Output the [x, y] coordinate of the center of the cell containing the given text.  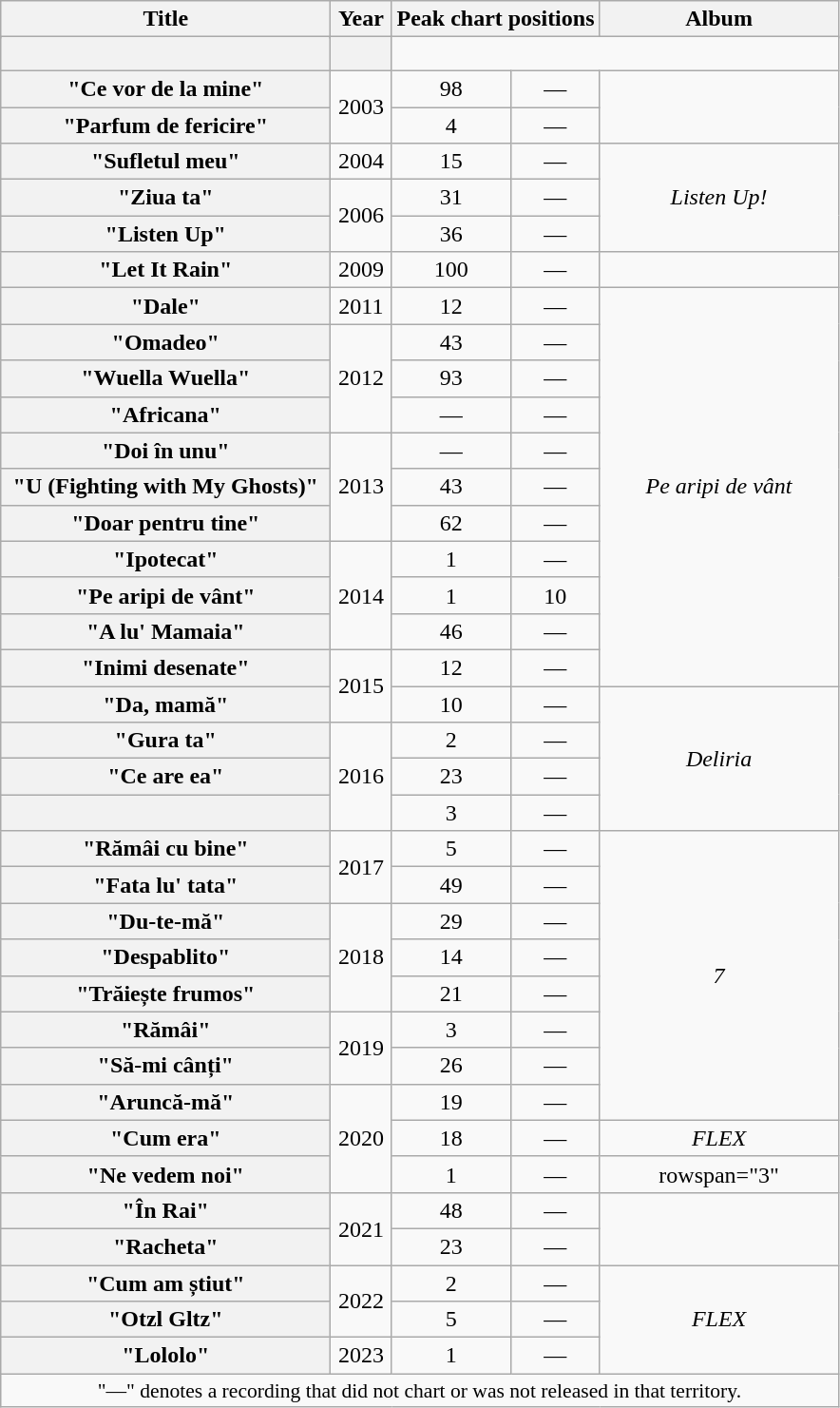
"Cum era" [165, 1138]
Deliria [718, 759]
Year [361, 19]
Peak chart positions [496, 19]
29 [451, 921]
2006 [361, 216]
2013 [361, 487]
2023 [361, 1356]
"Doar pentru tine" [165, 523]
46 [451, 631]
18 [451, 1138]
"A lu' Mamaia" [165, 631]
2016 [361, 777]
100 [451, 270]
"Let It Rain" [165, 270]
"Aruncă-mă" [165, 1102]
31 [451, 198]
36 [451, 234]
"Doi în unu" [165, 451]
"Trăiește frumos" [165, 993]
"Despablito" [165, 957]
19 [451, 1102]
"Otzl Gltz" [165, 1320]
26 [451, 1066]
2022 [361, 1301]
62 [451, 523]
2014 [361, 595]
2009 [361, 270]
15 [451, 162]
"Pe aripi de vânt" [165, 595]
"Să-mi cânți" [165, 1066]
"Lololo" [165, 1356]
2003 [361, 106]
"Ne vedem noi" [165, 1174]
"Da, mamă" [165, 704]
"U (Fighting with My Ghosts)" [165, 487]
2015 [361, 685]
"În Rai" [165, 1210]
2011 [361, 306]
2020 [361, 1138]
"Fata lu' tata" [165, 885]
4 [451, 125]
98 [451, 88]
"Ce vor de la mine" [165, 88]
2017 [361, 867]
"Rămâi cu bine" [165, 849]
"—" denotes a recording that did not chart or was not released in that territory. [420, 1391]
"Parfum de fericire" [165, 125]
"Listen Up" [165, 234]
7 [718, 975]
"Gura ta" [165, 741]
2019 [361, 1048]
"Africana" [165, 415]
Album [718, 19]
14 [451, 957]
"Wuella Wuella" [165, 378]
48 [451, 1210]
"Ipotecat" [165, 559]
"Inimi desenate" [165, 667]
"Cum am știut" [165, 1283]
Listen Up! [718, 198]
"Ce are ea" [165, 777]
2012 [361, 378]
"Rămâi" [165, 1030]
2018 [361, 957]
49 [451, 885]
"Dale" [165, 306]
2004 [361, 162]
"Omadeo" [165, 342]
93 [451, 378]
"Du-te-mă" [165, 921]
"Sufletul meu" [165, 162]
Title [165, 19]
Pe aripi de vânt [718, 487]
2021 [361, 1228]
21 [451, 993]
rowspan="3" [718, 1174]
"Racheta" [165, 1246]
"Ziua ta" [165, 198]
